From the cell containing the given text, extract its center point as (X, Y) coordinate. 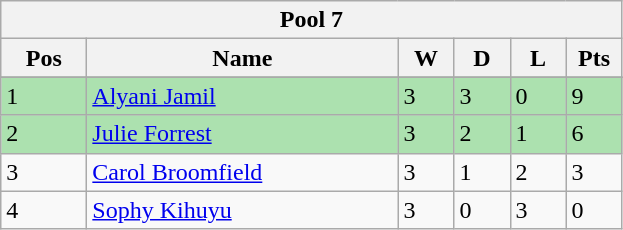
Pos (44, 58)
9 (594, 96)
Pool 7 (312, 20)
W (426, 58)
Pts (594, 58)
6 (594, 134)
Name (242, 58)
Carol Broomfield (242, 172)
Julie Forrest (242, 134)
4 (44, 210)
D (482, 58)
Sophy Kihuyu (242, 210)
Alyani Jamil (242, 96)
L (538, 58)
